Identify which cell holds the provided text, then report its [x, y] central coordinate. 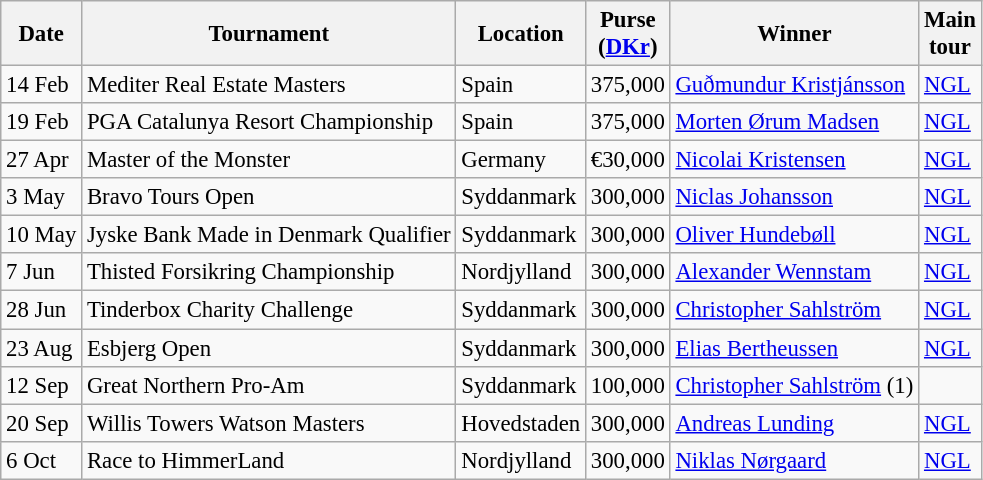
Winner [794, 34]
Tinderbox Charity Challenge [269, 310]
Alexander Wennstam [794, 273]
Date [42, 34]
Race to HimmerLand [269, 460]
7 Jun [42, 273]
28 Jun [42, 310]
Oliver Hundebøll [794, 235]
Great Northern Pro-Am [269, 385]
100,000 [628, 385]
Location [521, 34]
6 Oct [42, 460]
Willis Towers Watson Masters [269, 423]
PGA Catalunya Resort Championship [269, 122]
Niclas Johansson [794, 197]
Hovedstaden [521, 423]
Christopher Sahlström (1) [794, 385]
Master of the Monster [269, 160]
Niklas Nørgaard [794, 460]
27 Apr [42, 160]
10 May [42, 235]
Purse(DKr) [628, 34]
20 Sep [42, 423]
€30,000 [628, 160]
Jyske Bank Made in Denmark Qualifier [269, 235]
Germany [521, 160]
Andreas Lunding [794, 423]
Esbjerg Open [269, 348]
Nicolai Kristensen [794, 160]
14 Feb [42, 85]
Tournament [269, 34]
Maintour [950, 34]
Elias Bertheussen [794, 348]
Morten Ørum Madsen [794, 122]
3 May [42, 197]
12 Sep [42, 385]
Christopher Sahlström [794, 310]
Thisted Forsikring Championship [269, 273]
19 Feb [42, 122]
Guðmundur Kristjánsson [794, 85]
Mediter Real Estate Masters [269, 85]
Bravo Tours Open [269, 197]
23 Aug [42, 348]
